Extract the [x, y] coordinate from the center of the cell holding the provided text.  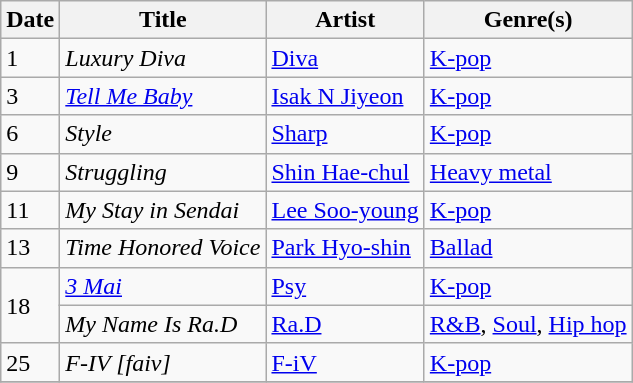
11 [30, 210]
13 [30, 248]
3 Mai [163, 286]
F-IV [faiv] [163, 362]
6 [30, 134]
Isak N Jiyeon [345, 96]
Luxury Diva [163, 58]
Tell Me Baby [163, 96]
Ra.D [345, 324]
Shin Hae-chul [345, 172]
My Name Is Ra.D [163, 324]
9 [30, 172]
Psy [345, 286]
Sharp [345, 134]
Genre(s) [528, 20]
F-iV [345, 362]
Ballad [528, 248]
1 [30, 58]
Artist [345, 20]
18 [30, 305]
My Stay in Sendai [163, 210]
Lee Soo-young [345, 210]
Style [163, 134]
Title [163, 20]
3 [30, 96]
Time Honored Voice [163, 248]
Diva [345, 58]
25 [30, 362]
Heavy metal [528, 172]
Park Hyo-shin [345, 248]
Date [30, 20]
R&B, Soul, Hip hop [528, 324]
Struggling [163, 172]
